Search for the cell housing the specified text and yield its (X, Y) center coordinate. 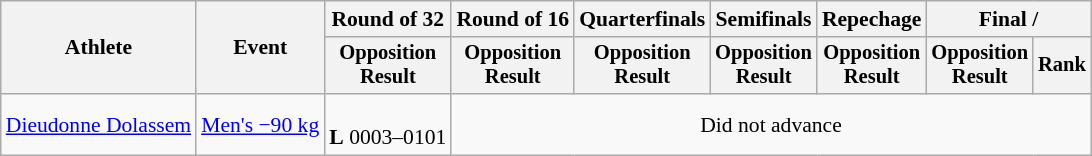
Final / (1008, 19)
Did not advance (770, 124)
Rank (1062, 66)
Men's −90 kg (260, 124)
Dieudonne Dolassem (98, 124)
Round of 32 (388, 19)
L 0003–0101 (388, 124)
Semifinals (764, 19)
Round of 16 (512, 19)
Athlete (98, 48)
Quarterfinals (642, 19)
Event (260, 48)
Repechage (872, 19)
